Return [X, Y] of the center of cell containing provided text 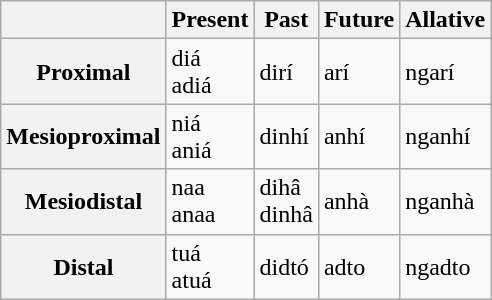
nganhà [446, 202]
Past [286, 20]
dinhí [286, 136]
Present [210, 20]
ngadto [446, 266]
dirí [286, 72]
didtó [286, 266]
diáadiá [210, 72]
dihâdinhâ [286, 202]
naaanaa [210, 202]
nganhí [446, 136]
tuáatuá [210, 266]
niáaniá [210, 136]
adto [358, 266]
Mesiodistal [84, 202]
anhà [358, 202]
Future [358, 20]
anhí [358, 136]
Distal [84, 266]
Allative [446, 20]
ngarí [446, 72]
Mesioproximal [84, 136]
arí [358, 72]
Proximal [84, 72]
